Identify which cell holds the provided text, then report its (X, Y) central coordinate. 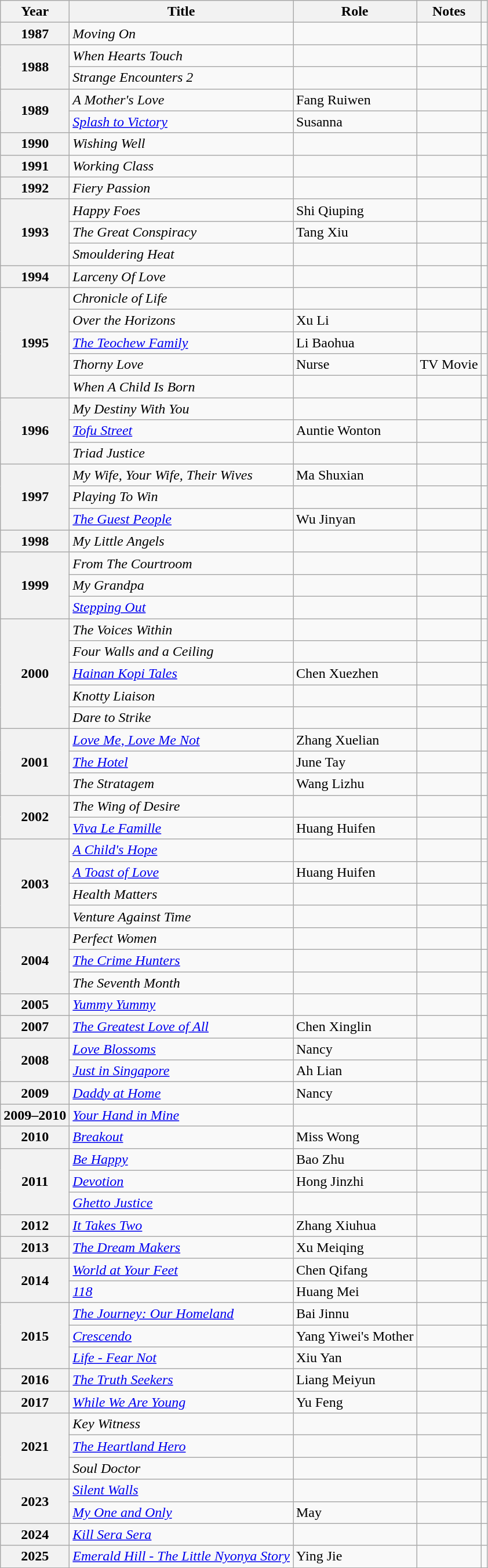
The Seventh Month (181, 983)
June Tay (355, 762)
2024 (35, 1534)
The Hotel (181, 762)
1998 (35, 541)
Auntie Wonton (355, 431)
A Toast of Love (181, 872)
Playing To Win (181, 497)
My Little Angels (181, 541)
Over the Horizons (181, 321)
Zhang Xiuhua (355, 1225)
Stepping Out (181, 607)
Ghetto Justice (181, 1203)
1999 (35, 585)
Hainan Kopi Tales (181, 674)
Xiu Yan (355, 1358)
Bai Jinnu (355, 1313)
From The Courtroom (181, 563)
Viva Le Famille (181, 828)
2005 (35, 1005)
1997 (35, 497)
Fang Ruiwen (355, 100)
2016 (35, 1380)
My Grandpa (181, 585)
Wang Lizhu (355, 784)
Knotty Liaison (181, 696)
Li Baohua (355, 343)
2021 (35, 1446)
2023 (35, 1501)
1990 (35, 144)
Silent Walls (181, 1490)
The Truth Seekers (181, 1380)
Yummy Yummy (181, 1005)
Thorny Love (181, 365)
2010 (35, 1137)
1993 (35, 232)
Breakout (181, 1137)
Venture Against Time (181, 916)
TV Movie (449, 365)
A Mother's Love (181, 100)
Soul Doctor (181, 1468)
A Child's Hope (181, 850)
Wu Jinyan (355, 519)
2025 (35, 1556)
118 (181, 1291)
2017 (35, 1402)
The Teochew Family (181, 343)
It Takes Two (181, 1225)
2009–2010 (35, 1115)
Key Witness (181, 1424)
Ah Lian (355, 1071)
Shi Qiuping (355, 210)
Moving On (181, 34)
World at Your Feet (181, 1269)
Tang Xiu (355, 232)
Smouldering Heat (181, 254)
While We Are Young (181, 1402)
2003 (35, 883)
2012 (35, 1225)
1989 (35, 111)
The Dream Makers (181, 1247)
Devotion (181, 1181)
2015 (35, 1335)
2014 (35, 1280)
Yu Feng (355, 1402)
2004 (35, 960)
1994 (35, 277)
The Heartland Hero (181, 1446)
My Wife, Your Wife, Their Wives (181, 475)
The Voices Within (181, 629)
Chen Xinglin (355, 1027)
2008 (35, 1060)
Life - Fear Not (181, 1358)
When Hearts Touch (181, 56)
My Destiny With You (181, 409)
Crescendo (181, 1335)
2007 (35, 1027)
1995 (35, 343)
The Crime Hunters (181, 960)
Triad Justice (181, 453)
Chen Xuezhen (355, 674)
Ma Shuxian (355, 475)
2002 (35, 817)
Kill Sera Sera (181, 1534)
1996 (35, 431)
Perfect Women (181, 938)
The Journey: Our Homeland (181, 1313)
Ying Jie (355, 1556)
Miss Wong (355, 1137)
1987 (35, 34)
The Guest People (181, 519)
Just in Singapore (181, 1071)
Dare to Strike (181, 718)
Xu Meiqing (355, 1247)
1988 (35, 67)
Wishing Well (181, 144)
Year (35, 12)
Love Me, Love Me Not (181, 740)
2011 (35, 1181)
Nurse (355, 365)
Chronicle of Life (181, 299)
Xu Li (355, 321)
The Wing of Desire (181, 806)
Love Blossoms (181, 1049)
Bao Zhu (355, 1159)
Role (355, 12)
The Greatest Love of All (181, 1027)
1992 (35, 188)
Your Hand in Mine (181, 1115)
2013 (35, 1247)
Yang Yiwei's Mother (355, 1335)
May (355, 1512)
Splash to Victory (181, 122)
Chen Qifang (355, 1269)
Larceny Of Love (181, 277)
The Great Conspiracy (181, 232)
Hong Jinzhi (355, 1181)
Fiery Passion (181, 188)
2009 (35, 1093)
Title (181, 12)
Huang Mei (355, 1291)
Notes (449, 12)
2000 (35, 673)
Health Matters (181, 894)
Be Happy (181, 1159)
Daddy at Home (181, 1093)
Zhang Xuelian (355, 740)
My One and Only (181, 1512)
Working Class (181, 166)
Four Walls and a Ceiling (181, 652)
The Stratagem (181, 784)
Emerald Hill - The Little Nyonya Story (181, 1556)
Strange Encounters 2 (181, 78)
Happy Foes (181, 210)
1991 (35, 166)
When A Child Is Born (181, 387)
2001 (35, 762)
Tofu Street (181, 431)
Susanna (355, 122)
Liang Meiyun (355, 1380)
